Search for the cell housing the specified text and yield its (x, y) center coordinate. 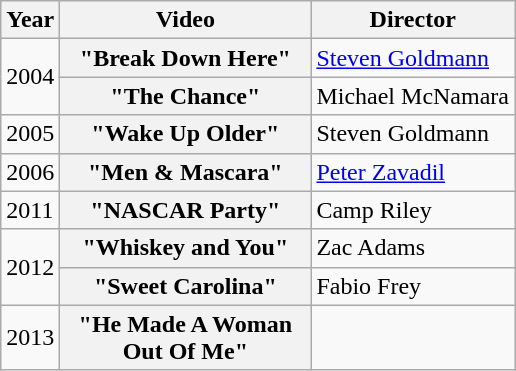
"Whiskey and You" (186, 248)
2005 (30, 134)
Camp Riley (413, 210)
2012 (30, 267)
"He Made A Woman Out Of Me" (186, 338)
Director (413, 20)
"Sweet Carolina" (186, 286)
2006 (30, 172)
Zac Adams (413, 248)
"Break Down Here" (186, 58)
Michael McNamara (413, 96)
"Men & Mascara" (186, 172)
"NASCAR Party" (186, 210)
2011 (30, 210)
Video (186, 20)
Fabio Frey (413, 286)
Year (30, 20)
Peter Zavadil (413, 172)
2013 (30, 338)
"Wake Up Older" (186, 134)
2004 (30, 77)
"The Chance" (186, 96)
